From the cell containing the given text, extract its center point as [x, y] coordinate. 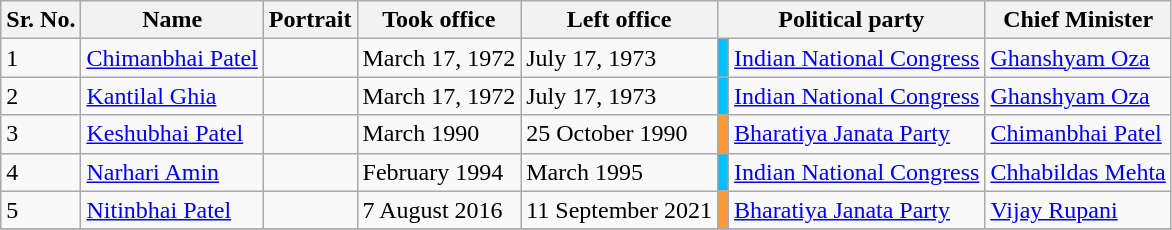
Kantilal Ghia [172, 96]
February 1994 [439, 172]
1 [41, 58]
Political party [852, 20]
3 [41, 134]
25 October 1990 [620, 134]
March 1995 [620, 172]
Sr. No. [41, 20]
Keshubhai Patel [172, 134]
Vijay Rupani [1078, 210]
Narhari Amin [172, 172]
Chhabildas Mehta [1078, 172]
Name [172, 20]
Chief Minister [1078, 20]
Left office [620, 20]
2 [41, 96]
11 September 2021 [620, 210]
7 August 2016 [439, 210]
March 1990 [439, 134]
Portrait [310, 20]
4 [41, 172]
5 [41, 210]
Nitinbhai Patel [172, 210]
Took office [439, 20]
